Return [x, y] of the center of cell containing provided text 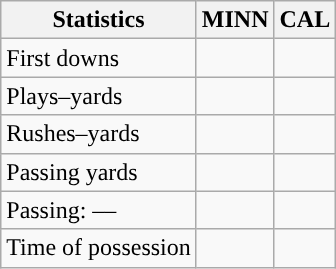
Plays–yards [99, 96]
CAL [305, 20]
Rushes–yards [99, 134]
MINN [235, 20]
Passing yards [99, 172]
Statistics [99, 20]
Time of possession [99, 248]
First downs [99, 58]
Passing: –– [99, 210]
